Find where the given text appears and provide that cell's center as (x, y) coordinate. 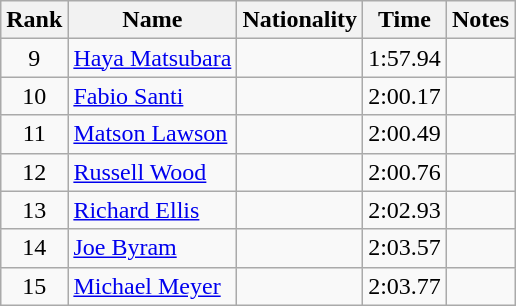
2:02.93 (405, 210)
Time (405, 20)
14 (34, 248)
Russell Wood (152, 172)
Matson Lawson (152, 134)
Haya Matsubara (152, 58)
Michael Meyer (152, 286)
Rank (34, 20)
2:00.17 (405, 96)
15 (34, 286)
2:00.49 (405, 134)
12 (34, 172)
Richard Ellis (152, 210)
2:03.77 (405, 286)
Notes (480, 20)
Name (152, 20)
1:57.94 (405, 58)
Joe Byram (152, 248)
Nationality (300, 20)
9 (34, 58)
11 (34, 134)
13 (34, 210)
10 (34, 96)
2:03.57 (405, 248)
2:00.76 (405, 172)
Fabio Santi (152, 96)
